Capture the cell that displays the provided text and extract its [X, Y] central coordinate. 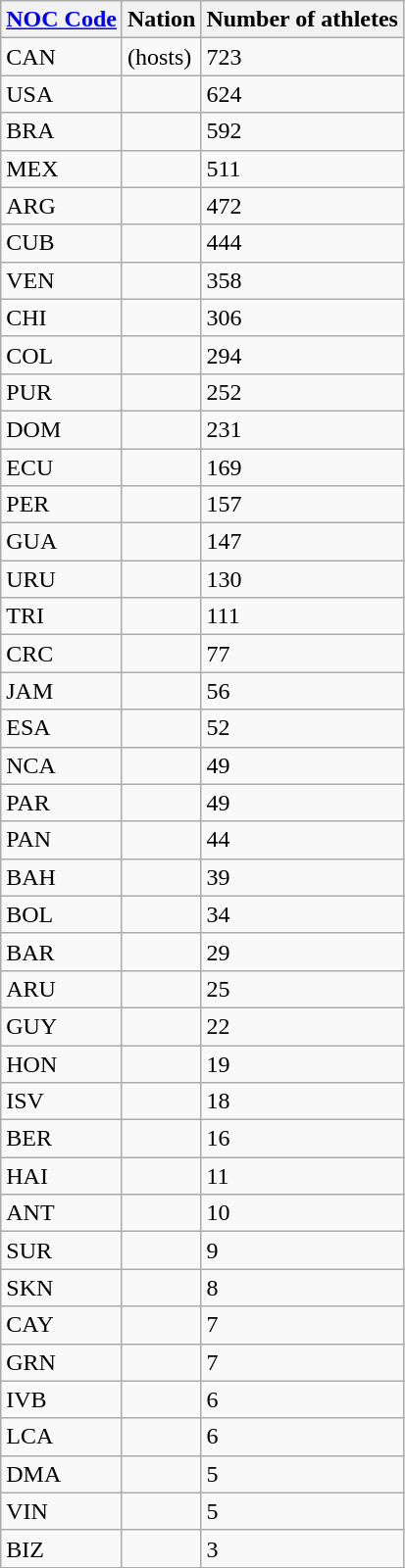
ESA [62, 728]
URU [62, 579]
SUR [62, 1250]
TRI [62, 616]
HAI [62, 1176]
PER [62, 505]
252 [302, 392]
CHI [62, 318]
PAN [62, 840]
56 [302, 691]
CUB [62, 243]
BER [62, 1139]
624 [302, 94]
SKN [62, 1288]
GRN [62, 1362]
52 [302, 728]
22 [302, 1026]
306 [302, 318]
147 [302, 542]
294 [302, 355]
169 [302, 467]
CAY [62, 1325]
Number of athletes [302, 20]
11 [302, 1176]
ECU [62, 467]
444 [302, 243]
USA [62, 94]
111 [302, 616]
77 [302, 654]
10 [302, 1213]
NOC Code [62, 20]
ARG [62, 206]
19 [302, 1063]
DOM [62, 429]
DMA [62, 1474]
472 [302, 206]
25 [302, 989]
16 [302, 1139]
BAR [62, 952]
LCA [62, 1437]
130 [302, 579]
PAR [62, 803]
358 [302, 280]
VIN [62, 1511]
ARU [62, 989]
COL [62, 355]
CAN [62, 57]
JAM [62, 691]
9 [302, 1250]
VEN [62, 280]
39 [302, 877]
18 [302, 1102]
NCA [62, 765]
44 [302, 840]
511 [302, 169]
MEX [62, 169]
GUA [62, 542]
GUY [62, 1026]
29 [302, 952]
CRC [62, 654]
PUR [62, 392]
157 [302, 505]
3 [302, 1548]
592 [302, 131]
BAH [62, 877]
34 [302, 914]
BRA [62, 131]
723 [302, 57]
Nation [161, 20]
BOL [62, 914]
8 [302, 1288]
ISV [62, 1102]
HON [62, 1063]
IVB [62, 1399]
BIZ [62, 1548]
(hosts) [161, 57]
231 [302, 429]
ANT [62, 1213]
